Return (X, Y) of the center of cell containing provided text 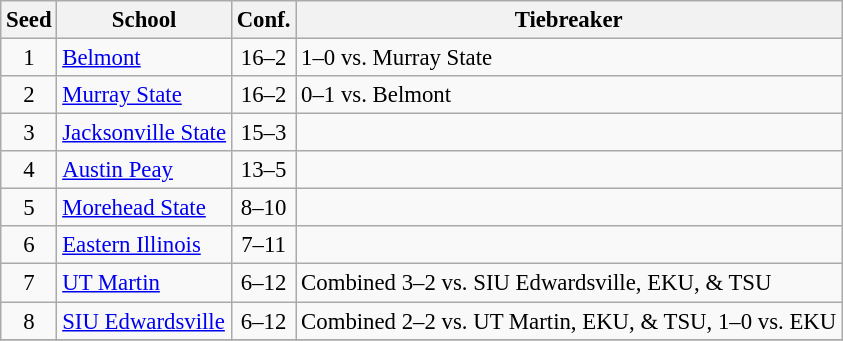
Combined 3–2 vs. SIU Edwardsville, EKU, & TSU (569, 283)
13–5 (263, 170)
1–0 vs. Murray State (569, 58)
5 (29, 208)
Seed (29, 20)
UT Martin (144, 283)
SIU Edwardsville (144, 321)
Combined 2–2 vs. UT Martin, EKU, & TSU, 1–0 vs. EKU (569, 321)
2 (29, 95)
8 (29, 321)
Eastern Illinois (144, 245)
7 (29, 283)
3 (29, 133)
Jacksonville State (144, 133)
4 (29, 170)
Morehead State (144, 208)
School (144, 20)
Austin Peay (144, 170)
0–1 vs. Belmont (569, 95)
Murray State (144, 95)
Belmont (144, 58)
15–3 (263, 133)
7–11 (263, 245)
1 (29, 58)
8–10 (263, 208)
Tiebreaker (569, 20)
6 (29, 245)
Conf. (263, 20)
